Pinpoint the cell where the given text exists, returning its (X, Y) midpoint coordinate. 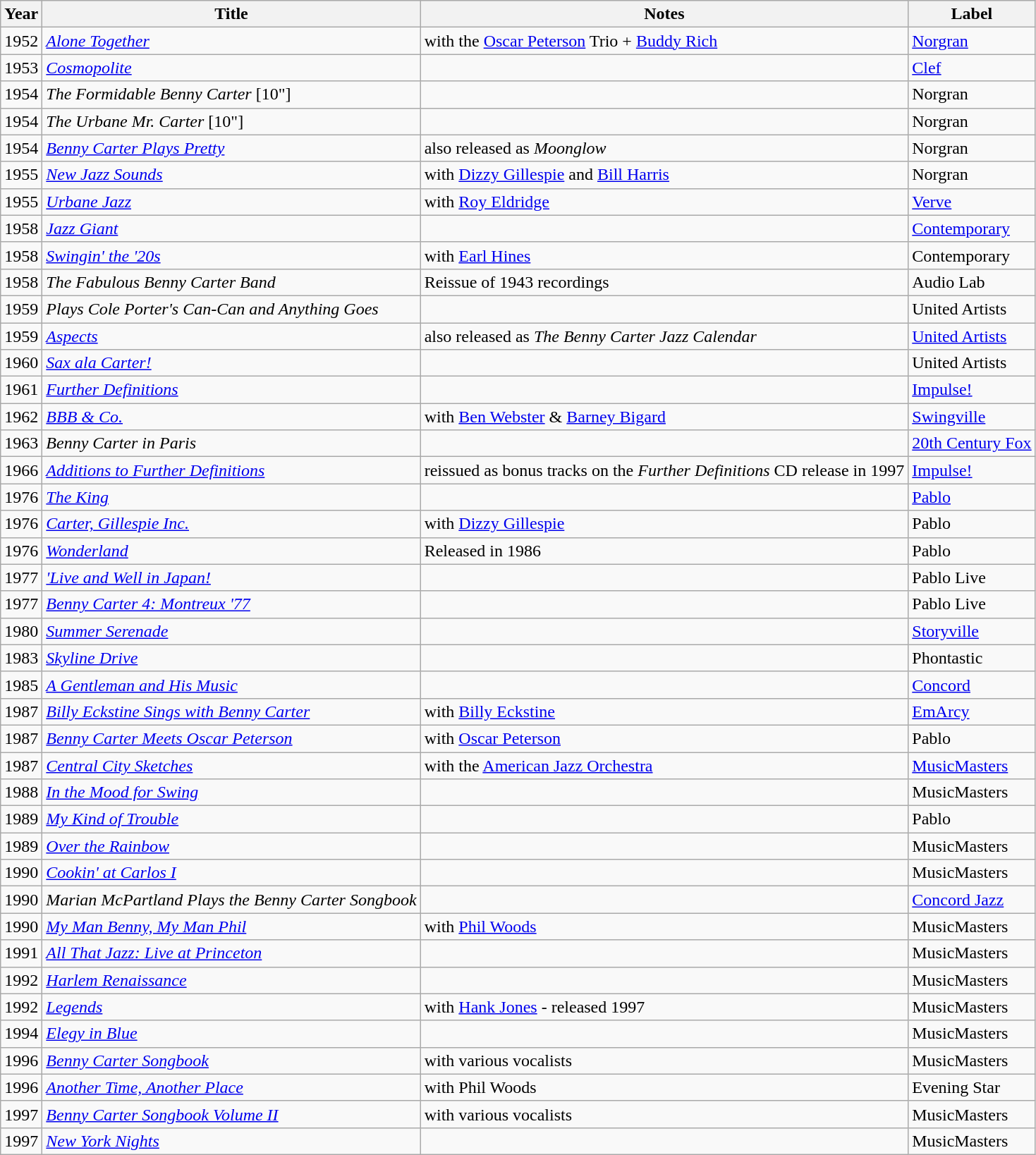
1966 (21, 470)
Swingin' the '20s (231, 255)
with Ben Webster & Barney Bigard (664, 417)
1960 (21, 363)
with Roy Eldridge (664, 202)
The Urbane Mr. Carter [10"] (231, 121)
Concord (972, 685)
1961 (21, 390)
1980 (21, 631)
Further Definitions (231, 390)
Billy Eckstine Sings with Benny Carter (231, 711)
Benny Carter Songbook Volume II (231, 1114)
1963 (21, 444)
My Kind of Trouble (231, 819)
Another Time, Another Place (231, 1087)
New Jazz Sounds (231, 175)
Wonderland (231, 551)
Urbane Jazz (231, 202)
Clef (972, 68)
also released as The Benny Carter Jazz Calendar (664, 336)
Reissue of 1943 recordings (664, 282)
with Dizzy Gillespie and Bill Harris (664, 175)
Legends (231, 1007)
Plays Cole Porter's Can-Can and Anything Goes (231, 309)
Sax ala Carter! (231, 363)
EmArcy (972, 711)
with Billy Eckstine (664, 711)
Concord Jazz (972, 900)
Benny Carter in Paris (231, 444)
Summer Serenade (231, 631)
Jazz Giant (231, 228)
Harlem Renaissance (231, 980)
The Formidable Benny Carter [10"] (231, 94)
Benny Carter Plays Pretty (231, 148)
'Live and Well in Japan! (231, 577)
All That Jazz: Live at Princeton (231, 953)
20th Century Fox (972, 444)
Cosmopolite (231, 68)
Additions to Further Definitions (231, 470)
New York Nights (231, 1141)
1962 (21, 417)
My Man Benny, My Man Phil (231, 927)
Benny Carter Songbook (231, 1061)
Elegy in Blue (231, 1034)
Carter, Gillespie Inc. (231, 524)
Released in 1986 (664, 551)
Notes (664, 14)
Swingville (972, 417)
Over the Rainbow (231, 846)
with Oscar Peterson (664, 738)
with the Oscar Peterson Trio + Buddy Rich (664, 41)
also released as Moonglow (664, 148)
with Earl Hines (664, 255)
Title (231, 14)
1988 (21, 793)
1985 (21, 685)
Benny Carter Meets Oscar Peterson (231, 738)
In the Mood for Swing (231, 793)
Marian McPartland Plays the Benny Carter Songbook (231, 900)
reissued as bonus tracks on the Further Definitions CD release in 1997 (664, 470)
1983 (21, 658)
BBB & Co. (231, 417)
1952 (21, 41)
The Fabulous Benny Carter Band (231, 282)
Year (21, 14)
The King (231, 497)
Label (972, 14)
Verve (972, 202)
Audio Lab (972, 282)
Phontastic (972, 658)
1994 (21, 1034)
Storyville (972, 631)
with Dizzy Gillespie (664, 524)
with Hank Jones - released 1997 (664, 1007)
Aspects (231, 336)
A Gentleman and His Music (231, 685)
Skyline Drive (231, 658)
with the American Jazz Orchestra (664, 765)
1953 (21, 68)
Alone Together (231, 41)
Evening Star (972, 1087)
1991 (21, 953)
Benny Carter 4: Montreux '77 (231, 604)
Cookin' at Carlos I (231, 873)
Central City Sketches (231, 765)
